Search for the cell housing the specified text and yield its (X, Y) center coordinate. 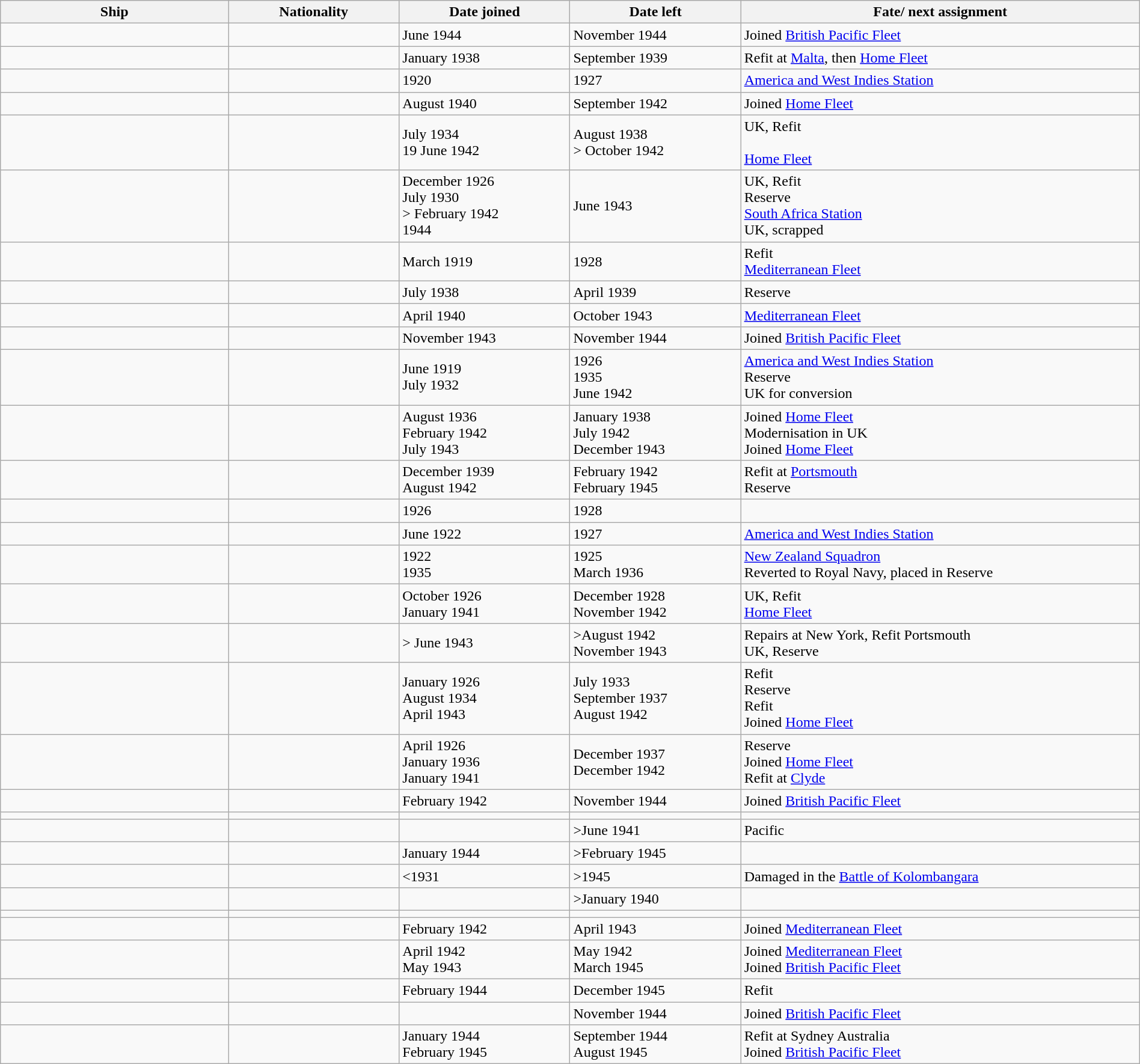
September 1942 (655, 103)
January 1926August 1934April 1943 (485, 699)
>January 1940 (655, 899)
RefitReserveRefitJoined Home Fleet (940, 699)
April 1942May 1943 (485, 959)
April 1943 (655, 929)
June 1919July 1932 (485, 377)
July 193419 June 1942 (485, 142)
America and West Indies StationReserveUK for conversion (940, 377)
July 1933September 1937August 1942 (655, 699)
December 1945 (655, 991)
November 1943 (485, 338)
1925March 1936 (655, 565)
ReserveJoined Home FleetRefit at Clyde (940, 762)
Joined Mediterranean FleetJoined British Pacific Fleet (940, 959)
1926 (485, 511)
September 1939 (655, 58)
Date joined (485, 12)
Fate/ next assignment (940, 12)
April 1940 (485, 315)
October 1926January 1941 (485, 604)
Repairs at New York, Refit PortsmouthUK, Reserve (940, 643)
>August 1942November 1943 (655, 643)
> June 1943 (485, 643)
Date left (655, 12)
Joined Home Fleet (940, 103)
February 1942February 1945 (655, 480)
Refit at Sydney AustraliaJoined British Pacific Fleet (940, 1045)
August 1936February 1942July 1943 (485, 433)
Refit at PortsmouthReserve (940, 480)
December 1928November 1942 (655, 604)
June 1943 (655, 206)
Nationality (314, 12)
Joined Mediterranean Fleet (940, 929)
February 1944 (485, 991)
New Zealand SquadronReverted to Royal Navy, placed in Reserve (940, 565)
April 1939 (655, 292)
December 1937December 1942 (655, 762)
May 1942March 1945 (655, 959)
July 1938 (485, 292)
December 1926July 1930 > February 19421944 (485, 206)
Refit at Malta, then Home Fleet (940, 58)
August 1940 (485, 103)
19261935June 1942 (655, 377)
April 1926January 1936January 1941 (485, 762)
December 1939August 1942 (485, 480)
Joined Home FleetModernisation in UKJoined Home Fleet (940, 433)
>June 1941 (655, 830)
Refit (940, 991)
1920 (485, 81)
June 1944 (485, 35)
UK, RefitReserveSouth Africa StationUK, scrapped (940, 206)
RefitMediterranean Fleet (940, 261)
June 1922 (485, 534)
Mediterranean Fleet (940, 315)
October 1943 (655, 315)
January 1938July 1942December 1943 (655, 433)
March 1919 (485, 261)
>1945 (655, 876)
September 1944August 1945 (655, 1045)
<1931 (485, 876)
Ship (114, 12)
January 1944 (485, 853)
19221935 (485, 565)
Damaged in the Battle of Kolombangara (940, 876)
January 1938 (485, 58)
>February 1945 (655, 853)
August 1938 > October 1942 (655, 142)
Pacific (940, 830)
Reserve (940, 292)
January 1944February 1945 (485, 1045)
